Find where the given text appears and provide that cell's center as [x, y] coordinate. 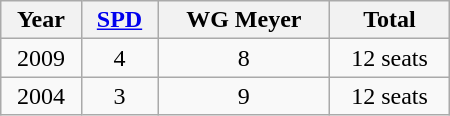
4 [120, 58]
Year [41, 20]
9 [244, 96]
3 [120, 96]
WG Meyer [244, 20]
2004 [41, 96]
2009 [41, 58]
Total [390, 20]
8 [244, 58]
SPD [120, 20]
